For the text-containing cell, return its midpoint in [x, y] coordinate format. 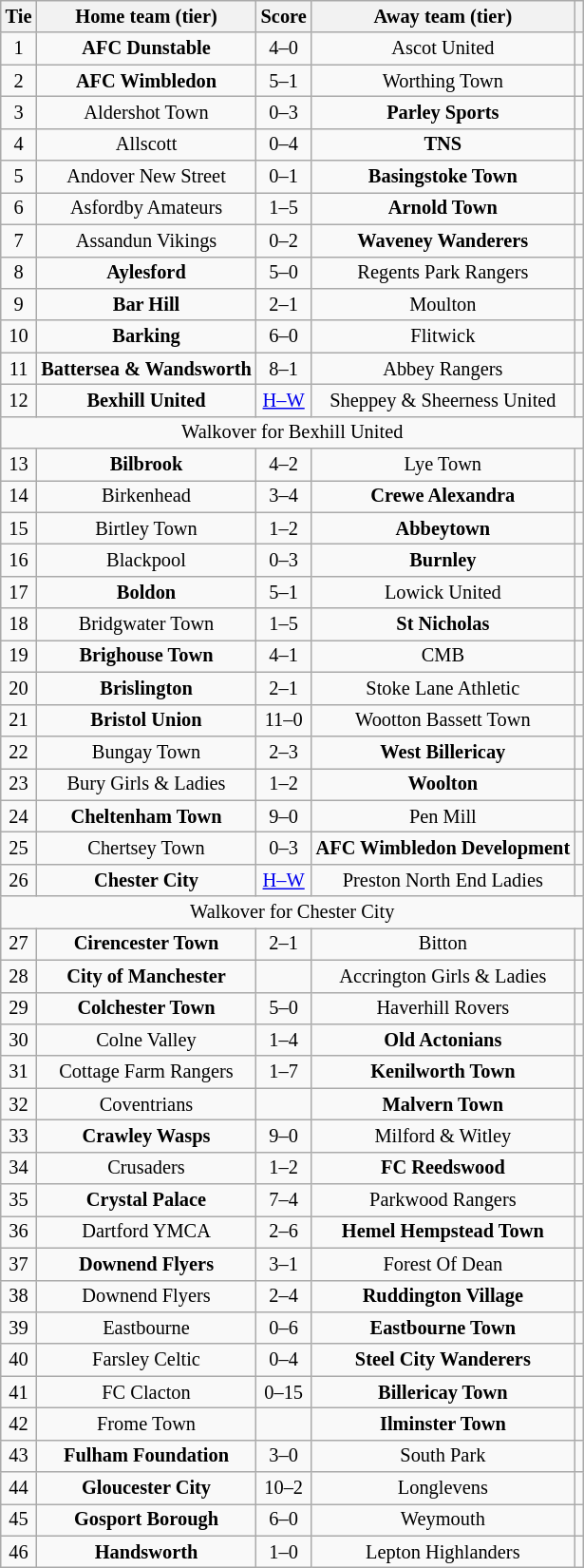
Bilbrook [146, 465]
3–4 [284, 496]
Hemel Hempstead Town [443, 1232]
Gloucester City [146, 1488]
Barking [146, 336]
36 [19, 1232]
1 [19, 48]
Dartford YMCA [146, 1232]
Billericay Town [443, 1392]
Steel City Wanderers [443, 1360]
14 [19, 496]
St Nicholas [443, 624]
Battersea & Wandsworth [146, 369]
Cheltenham Town [146, 816]
Preston North End Ladies [443, 880]
Handsworth [146, 1552]
Birtley Town [146, 528]
Bristol Union [146, 720]
TNS [443, 144]
Parley Sports [443, 112]
Bexhill United [146, 400]
West Billericay [443, 752]
Burnley [443, 560]
7–4 [284, 1200]
Home team (tier) [146, 16]
Blackpool [146, 560]
6 [19, 208]
Woolton [443, 784]
Birkenhead [146, 496]
AFC Wimbledon [146, 81]
Crawley Wasps [146, 1136]
Bungay Town [146, 752]
0–1 [284, 177]
16 [19, 560]
46 [19, 1552]
CMB [443, 656]
8 [19, 273]
8–1 [284, 369]
Old Actonians [443, 1040]
Away team (tier) [443, 16]
Haverhill Rovers [443, 1008]
Chester City [146, 880]
2–3 [284, 752]
26 [19, 880]
Crusaders [146, 1168]
2 [19, 81]
Brighouse Town [146, 656]
1–4 [284, 1040]
Frome Town [146, 1424]
City of Manchester [146, 976]
Accrington Girls & Ladies [443, 976]
FC Clacton [146, 1392]
4–2 [284, 465]
37 [19, 1264]
Asfordby Amateurs [146, 208]
11 [19, 369]
27 [19, 944]
FC Reedswood [443, 1168]
Cirencester Town [146, 944]
45 [19, 1520]
Sheppey & Sheerness United [443, 400]
7 [19, 240]
Walkover for Bexhill United [292, 432]
3 [19, 112]
Andover New Street [146, 177]
Farsley Celtic [146, 1360]
Aldershot Town [146, 112]
0–2 [284, 240]
1–0 [284, 1552]
39 [19, 1328]
Weymouth [443, 1520]
Wootton Bassett Town [443, 720]
25 [19, 848]
38 [19, 1296]
Tie [19, 16]
Flitwick [443, 336]
Eastbourne Town [443, 1328]
42 [19, 1424]
44 [19, 1488]
20 [19, 688]
15 [19, 528]
35 [19, 1200]
Crewe Alexandra [443, 496]
Allscott [146, 144]
Lowick United [443, 592]
33 [19, 1136]
AFC Dunstable [146, 48]
Coventrians [146, 1104]
Walkover for Chester City [292, 912]
40 [19, 1360]
Assandun Vikings [146, 240]
AFC Wimbledon Development [443, 848]
Arnold Town [443, 208]
Stoke Lane Athletic [443, 688]
Chertsey Town [146, 848]
Milford & Witley [443, 1136]
Ascot United [443, 48]
Waveney Wanderers [443, 240]
Fulham Foundation [146, 1456]
Eastbourne [146, 1328]
Bridgwater Town [146, 624]
32 [19, 1104]
Bitton [443, 944]
Boldon [146, 592]
Parkwood Rangers [443, 1200]
24 [19, 816]
Gosport Borough [146, 1520]
4–1 [284, 656]
Bury Girls & Ladies [146, 784]
Ilminster Town [443, 1424]
34 [19, 1168]
Lepton Highlanders [443, 1552]
10 [19, 336]
2–4 [284, 1296]
Cottage Farm Rangers [146, 1072]
18 [19, 624]
Bar Hill [146, 304]
21 [19, 720]
5 [19, 177]
17 [19, 592]
23 [19, 784]
Moulton [443, 304]
31 [19, 1072]
Abbey Rangers [443, 369]
29 [19, 1008]
10–2 [284, 1488]
13 [19, 465]
0–6 [284, 1328]
Score [284, 16]
Ruddington Village [443, 1296]
Aylesford [146, 273]
Colne Valley [146, 1040]
South Park [443, 1456]
Regents Park Rangers [443, 273]
Worthing Town [443, 81]
30 [19, 1040]
22 [19, 752]
Crystal Palace [146, 1200]
41 [19, 1392]
Brislington [146, 688]
3–1 [284, 1264]
43 [19, 1456]
Longlevens [443, 1488]
11–0 [284, 720]
28 [19, 976]
9 [19, 304]
4–0 [284, 48]
Colchester Town [146, 1008]
Abbeytown [443, 528]
0–15 [284, 1392]
12 [19, 400]
Basingstoke Town [443, 177]
Forest Of Dean [443, 1264]
3–0 [284, 1456]
4 [19, 144]
19 [19, 656]
Kenilworth Town [443, 1072]
Pen Mill [443, 816]
1–7 [284, 1072]
Lye Town [443, 465]
Malvern Town [443, 1104]
2–6 [284, 1232]
